Scan for the cell matching the given text and deliver its (X, Y) coordinate at center. 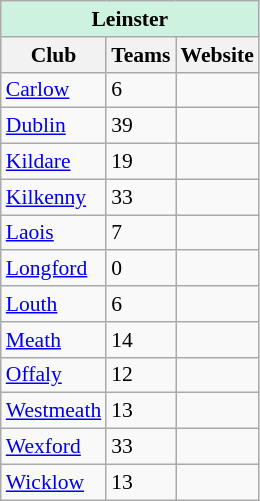
Westmeath (54, 411)
0 (140, 269)
Longford (54, 269)
Kildare (54, 162)
Teams (140, 55)
Wexford (54, 447)
39 (140, 126)
Offaly (54, 375)
19 (140, 162)
Dublin (54, 126)
Laois (54, 233)
Meath (54, 340)
Carlow (54, 90)
Wicklow (54, 482)
Club (54, 55)
Kilkenny (54, 197)
Leinster (130, 19)
14 (140, 340)
Louth (54, 304)
Website (218, 55)
12 (140, 375)
7 (140, 233)
